Output the (x, y) coordinate of the center of the cell containing the given text.  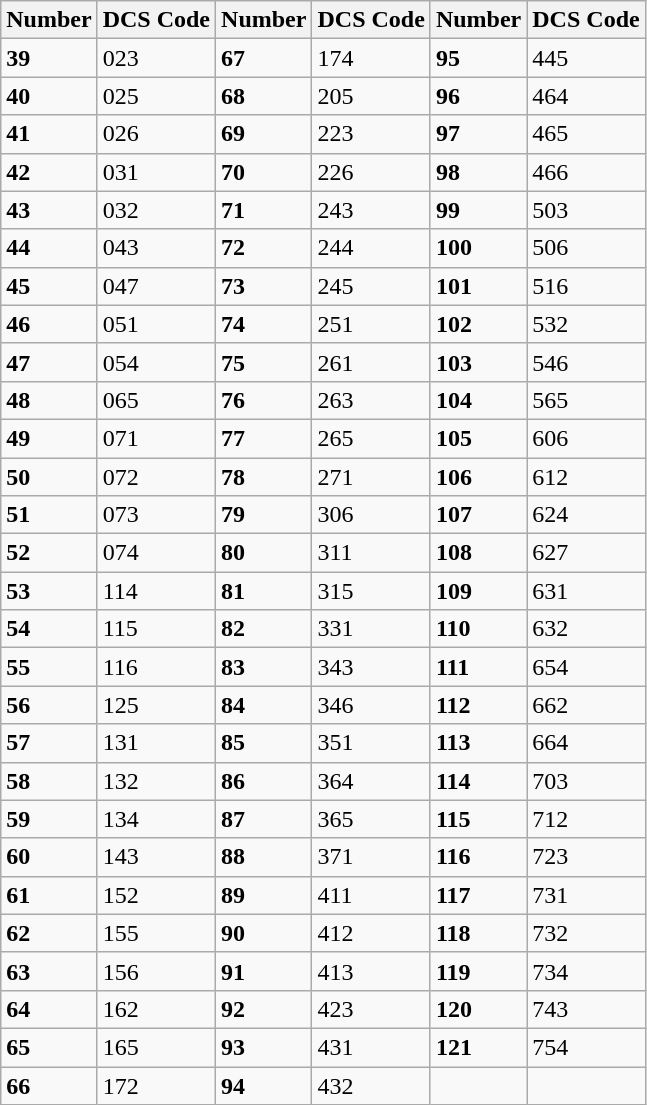
70 (264, 172)
516 (586, 286)
174 (371, 58)
45 (49, 286)
53 (49, 591)
743 (586, 1009)
351 (371, 743)
243 (371, 210)
57 (49, 743)
754 (586, 1047)
61 (49, 895)
071 (156, 438)
466 (586, 172)
77 (264, 438)
54 (49, 629)
40 (49, 96)
60 (49, 857)
245 (371, 286)
315 (371, 591)
73 (264, 286)
67 (264, 58)
265 (371, 438)
43 (49, 210)
81 (264, 591)
109 (478, 591)
71 (264, 210)
59 (49, 819)
106 (478, 477)
662 (586, 705)
104 (478, 400)
58 (49, 781)
054 (156, 362)
119 (478, 971)
63 (49, 971)
86 (264, 781)
546 (586, 362)
411 (371, 895)
93 (264, 1047)
503 (586, 210)
66 (49, 1085)
031 (156, 172)
87 (264, 819)
205 (371, 96)
311 (371, 553)
612 (586, 477)
364 (371, 781)
39 (49, 58)
654 (586, 667)
113 (478, 743)
117 (478, 895)
107 (478, 515)
74 (264, 324)
732 (586, 933)
56 (49, 705)
75 (264, 362)
118 (478, 933)
365 (371, 819)
244 (371, 248)
84 (264, 705)
132 (156, 781)
62 (49, 933)
026 (156, 134)
50 (49, 477)
100 (478, 248)
108 (478, 553)
606 (586, 438)
88 (264, 857)
731 (586, 895)
631 (586, 591)
632 (586, 629)
152 (156, 895)
78 (264, 477)
120 (478, 1009)
125 (156, 705)
69 (264, 134)
723 (586, 857)
112 (478, 705)
226 (371, 172)
91 (264, 971)
271 (371, 477)
464 (586, 96)
343 (371, 667)
102 (478, 324)
073 (156, 515)
346 (371, 705)
92 (264, 1009)
98 (478, 172)
111 (478, 667)
047 (156, 286)
41 (49, 134)
532 (586, 324)
371 (371, 857)
413 (371, 971)
76 (264, 400)
85 (264, 743)
165 (156, 1047)
162 (156, 1009)
306 (371, 515)
131 (156, 743)
68 (264, 96)
624 (586, 515)
95 (478, 58)
172 (156, 1085)
42 (49, 172)
48 (49, 400)
103 (478, 362)
46 (49, 324)
051 (156, 324)
506 (586, 248)
025 (156, 96)
074 (156, 553)
55 (49, 667)
90 (264, 933)
032 (156, 210)
47 (49, 362)
251 (371, 324)
83 (264, 667)
431 (371, 1047)
101 (478, 286)
423 (371, 1009)
110 (478, 629)
89 (264, 895)
105 (478, 438)
412 (371, 933)
223 (371, 134)
72 (264, 248)
44 (49, 248)
331 (371, 629)
99 (478, 210)
043 (156, 248)
627 (586, 553)
134 (156, 819)
143 (156, 857)
156 (156, 971)
465 (586, 134)
734 (586, 971)
432 (371, 1085)
96 (478, 96)
51 (49, 515)
072 (156, 477)
261 (371, 362)
565 (586, 400)
80 (264, 553)
97 (478, 134)
263 (371, 400)
121 (478, 1047)
79 (264, 515)
703 (586, 781)
94 (264, 1085)
445 (586, 58)
023 (156, 58)
64 (49, 1009)
82 (264, 629)
712 (586, 819)
065 (156, 400)
49 (49, 438)
664 (586, 743)
65 (49, 1047)
52 (49, 553)
155 (156, 933)
